Pinpoint the cell where the given text exists, returning its (x, y) midpoint coordinate. 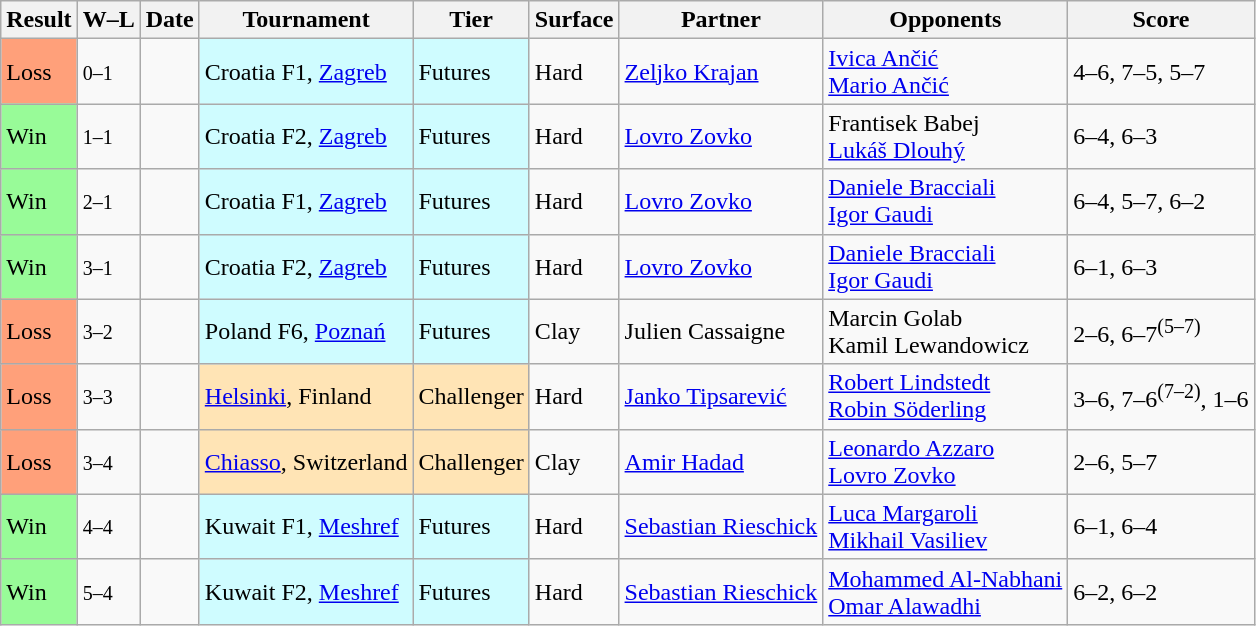
Result (39, 20)
4–4 (108, 526)
3–4 (108, 462)
4–6, 7–5, 5–7 (1161, 72)
Leonardo Azzaro Lovro Zovko (946, 462)
6–1, 6–4 (1161, 526)
Janko Tipsarević (721, 396)
Kuwait F2, Meshref (306, 592)
Luca Margaroli Mikhail Vasiliev (946, 526)
Marcin Golab Kamil Lewandowicz (946, 332)
Zeljko Krajan (721, 72)
2–6, 5–7 (1161, 462)
Tournament (306, 20)
6–1, 6–3 (1161, 266)
Surface (574, 20)
Chiasso, Switzerland (306, 462)
Mohammed Al-Nabhani Omar Alawadhi (946, 592)
Date (170, 20)
Frantisek Babej Lukáš Dlouhý (946, 136)
6–4, 6–3 (1161, 136)
5–4 (108, 592)
6–4, 5–7, 6–2 (1161, 202)
Julien Cassaigne (721, 332)
Ivica Ančić Mario Ančić (946, 72)
3–3 (108, 396)
3–1 (108, 266)
Robert Lindstedt Robin Söderling (946, 396)
Opponents (946, 20)
Kuwait F1, Meshref (306, 526)
Poland F6, Poznań (306, 332)
2–1 (108, 202)
Helsinki, Finland (306, 396)
2–6, 6–7(5–7) (1161, 332)
W–L (108, 20)
6–2, 6–2 (1161, 592)
Tier (471, 20)
Partner (721, 20)
0–1 (108, 72)
3–2 (108, 332)
3–6, 7–6(7–2), 1–6 (1161, 396)
1–1 (108, 136)
Amir Hadad (721, 462)
Score (1161, 20)
